Search for the cell housing the specified text and yield its (x, y) center coordinate. 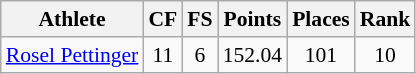
FS (200, 19)
Rosel Pettinger (72, 55)
Places (321, 19)
Rank (386, 19)
6 (200, 55)
10 (386, 55)
Athlete (72, 19)
11 (162, 55)
CF (162, 19)
Points (252, 19)
152.04 (252, 55)
101 (321, 55)
